Extract the (x, y) coordinate from the center of the cell holding the provided text.  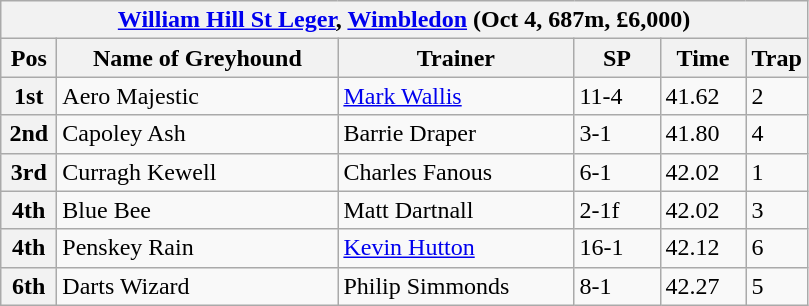
2nd (29, 134)
41.80 (703, 134)
1st (29, 96)
Matt Dartnall (456, 210)
Pos (29, 58)
8-1 (617, 286)
42.27 (703, 286)
Trainer (456, 58)
Philip Simmonds (456, 286)
Mark Wallis (456, 96)
Trap (776, 58)
Capoley Ash (198, 134)
4 (776, 134)
41.62 (703, 96)
1 (776, 172)
3rd (29, 172)
Curragh Kewell (198, 172)
6-1 (617, 172)
6 (776, 248)
Time (703, 58)
Barrie Draper (456, 134)
5 (776, 286)
16-1 (617, 248)
3-1 (617, 134)
Blue Bee (198, 210)
2 (776, 96)
Charles Fanous (456, 172)
6th (29, 286)
3 (776, 210)
Name of Greyhound (198, 58)
Darts Wizard (198, 286)
42.12 (703, 248)
2-1f (617, 210)
Aero Majestic (198, 96)
Penskey Rain (198, 248)
William Hill St Leger, Wimbledon (Oct 4, 687m, £6,000) (404, 20)
11-4 (617, 96)
SP (617, 58)
Kevin Hutton (456, 248)
